Find where the given text appears and provide that cell's center as (x, y) coordinate. 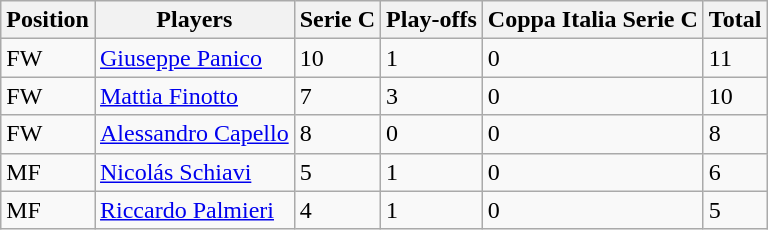
3 (432, 96)
Serie C (337, 20)
Players (194, 20)
Total (735, 20)
Play-offs (432, 20)
Nicolás Schiavi (194, 172)
Giuseppe Panico (194, 58)
11 (735, 58)
Alessandro Capello (194, 134)
Mattia Finotto (194, 96)
7 (337, 96)
Coppa Italia Serie C (592, 20)
6 (735, 172)
Riccardo Palmieri (194, 210)
Position (48, 20)
4 (337, 210)
